Capture the cell that displays the provided text and extract its [x, y] central coordinate. 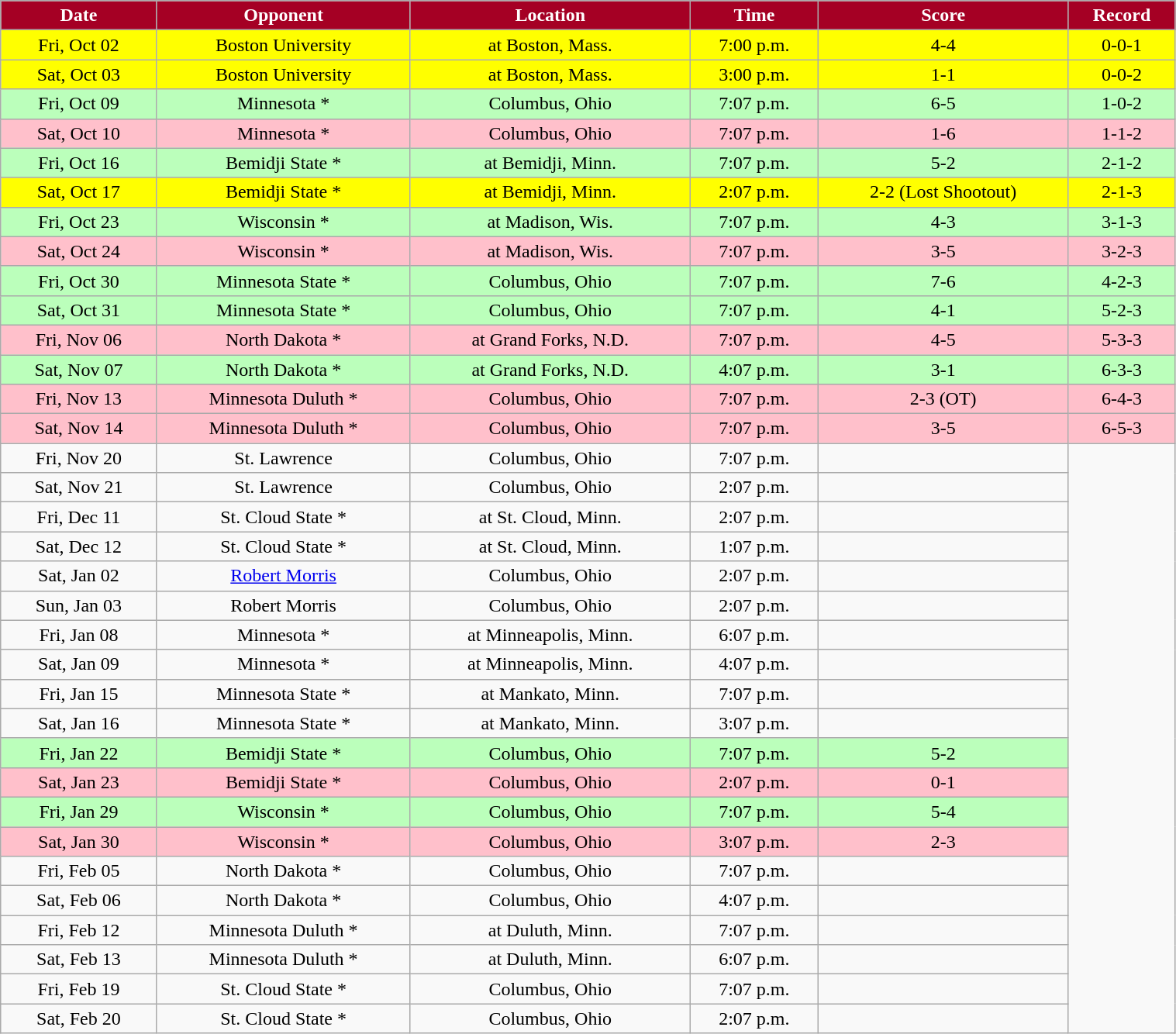
Fri, Jan 15 [79, 694]
Fri, Oct 16 [79, 163]
Fri, Nov 13 [79, 399]
2-3 (OT) [943, 399]
Fri, Feb 19 [79, 989]
2-1-3 [1122, 192]
2-2 (Lost Shootout) [943, 192]
2-3 [943, 841]
Sat, Nov 21 [79, 488]
3-2-3 [1122, 251]
1-0-2 [1122, 104]
Fri, Jan 29 [79, 812]
1-1 [943, 74]
Fri, Dec 11 [79, 517]
Fri, Nov 20 [79, 458]
2-1-2 [1122, 163]
0-0-1 [1122, 45]
Fri, Oct 23 [79, 222]
6-5-3 [1122, 429]
3-1 [943, 370]
Fri, Nov 06 [79, 339]
Fri, Jan 22 [79, 753]
Sun, Jan 03 [79, 605]
7:00 p.m. [754, 45]
4-4 [943, 45]
Date [79, 16]
Sat, Oct 24 [79, 251]
3:00 p.m. [754, 74]
Sat, Nov 07 [79, 370]
6-4-3 [1122, 399]
Sat, Jan 16 [79, 723]
Time [754, 16]
Fri, Feb 05 [79, 871]
Fri, Feb 12 [79, 930]
4-2-3 [1122, 281]
1:07 p.m. [754, 546]
4-5 [943, 339]
4-1 [943, 310]
Sat, Jan 02 [79, 576]
Sat, Oct 03 [79, 74]
6-3-3 [1122, 370]
Sat, Nov 14 [79, 429]
Opponent [284, 16]
5-4 [943, 812]
Fri, Oct 30 [79, 281]
Location [550, 16]
Record [1122, 16]
3-1-3 [1122, 222]
Sat, Feb 06 [79, 901]
Sat, Oct 10 [79, 133]
Sat, Dec 12 [79, 546]
Sat, Oct 31 [79, 310]
1-1-2 [1122, 133]
5-3-3 [1122, 339]
7-6 [943, 281]
5-2-3 [1122, 310]
Sat, Jan 23 [79, 782]
Fri, Oct 02 [79, 45]
Score [943, 16]
1-6 [943, 133]
Sat, Jan 30 [79, 841]
4-3 [943, 222]
Sat, Jan 09 [79, 664]
Sat, Feb 20 [79, 1018]
6-5 [943, 104]
Sat, Feb 13 [79, 960]
Sat, Oct 17 [79, 192]
0-1 [943, 782]
0-0-2 [1122, 74]
Fri, Jan 08 [79, 635]
Fri, Oct 09 [79, 104]
